Return the [X, Y] coordinate for the center point of the cell that contains the specified text.  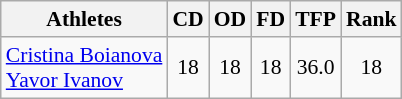
Rank [372, 19]
Cristina BoianovaYavor Ivanov [84, 68]
36.0 [316, 68]
FD [270, 19]
Athletes [84, 19]
TFP [316, 19]
OD [230, 19]
CD [188, 19]
